Return the (X, Y) coordinate for the center point of the cell that contains the specified text.  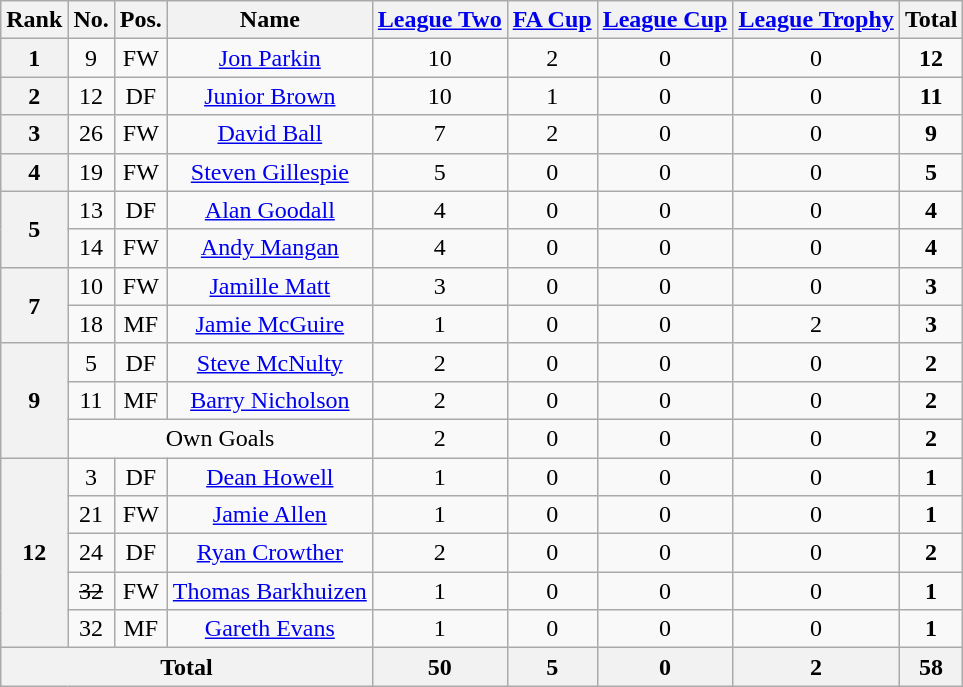
50 (440, 667)
League Cup (665, 20)
Ryan Crowther (270, 553)
Thomas Barkhuizen (270, 591)
Gareth Evans (270, 629)
League Trophy (816, 20)
Alan Goodall (270, 210)
Barry Nicholson (270, 400)
Name (270, 20)
21 (91, 515)
Pos. (140, 20)
Dean Howell (270, 477)
David Ball (270, 134)
No. (91, 20)
13 (91, 210)
Rank (34, 20)
Jamie Allen (270, 515)
Jamie McGuire (270, 324)
24 (91, 553)
Steve McNulty (270, 362)
14 (91, 248)
Jon Parkin (270, 58)
26 (91, 134)
FA Cup (552, 20)
58 (931, 667)
League Two (440, 20)
18 (91, 324)
Andy Mangan (270, 248)
19 (91, 172)
Own Goals (220, 438)
Steven Gillespie (270, 172)
Junior Brown (270, 96)
Jamille Matt (270, 286)
